Return the [x, y] coordinate for the center point of the cell that contains the specified text.  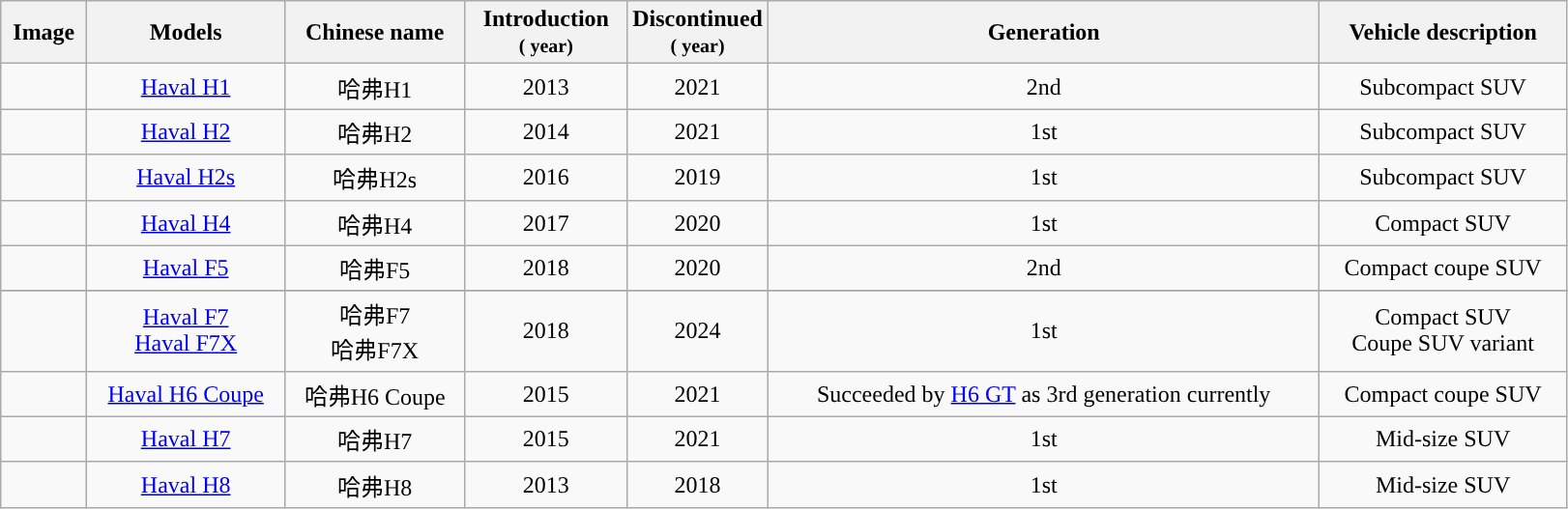
Haval H7 [186, 438]
Image [44, 33]
哈弗H2 [374, 131]
哈弗H8 [374, 485]
Haval F5 [186, 269]
Haval H2 [186, 131]
2019 [698, 178]
Haval H8 [186, 485]
哈弗H4 [374, 222]
Discontinued( year) [698, 33]
Generation [1043, 33]
Introduction( year) [546, 33]
Compact SUVCoupe SUV variant [1442, 330]
Haval H1 [186, 87]
Haval H2s [186, 178]
Succeeded by H6 GT as 3rd generation currently [1043, 394]
Haval H6 Coupe [186, 394]
2016 [546, 178]
哈弗F7哈弗F7X [374, 330]
Vehicle description [1442, 33]
Models [186, 33]
2024 [698, 330]
哈弗H6 Coupe [374, 394]
哈弗H2s [374, 178]
Haval H4 [186, 222]
哈弗F5 [374, 269]
哈弗H1 [374, 87]
哈弗H7 [374, 438]
Haval F7Haval F7X [186, 330]
Compact SUV [1442, 222]
2017 [546, 222]
2014 [546, 131]
Chinese name [374, 33]
